Locate the cell with the specified text and output its (x, y) center coordinate. 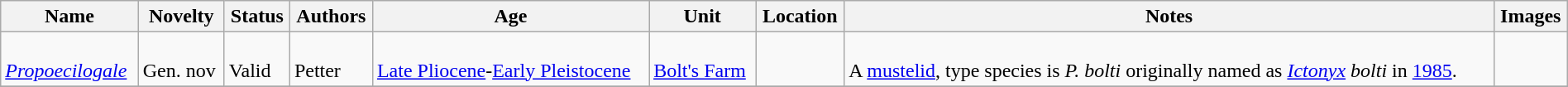
Images (1530, 17)
Status (256, 17)
Bolt's Farm (703, 60)
A mustelid, type species is P. bolti originally named as Ictonyx bolti in 1985. (1169, 60)
Novelty (181, 17)
Propoecilogale (69, 60)
Petter (331, 60)
Gen. nov (181, 60)
Age (510, 17)
Late Pliocene-Early Pleistocene (510, 60)
Unit (703, 17)
Valid (256, 60)
Name (69, 17)
Authors (331, 17)
Location (801, 17)
Notes (1169, 17)
